From the cell containing the given text, extract its center point as [x, y] coordinate. 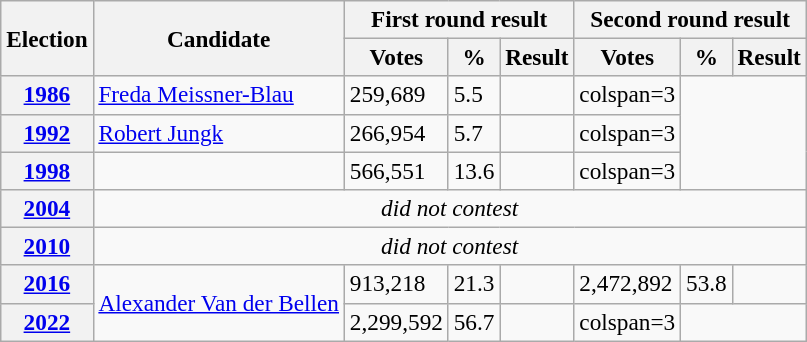
1992 [47, 133]
2,299,592 [396, 322]
Alexander Van der Bellen [218, 303]
Second round result [690, 19]
Election [47, 38]
2004 [47, 208]
5.5 [474, 95]
266,954 [396, 133]
913,218 [396, 284]
Robert Jungk [218, 133]
13.6 [474, 170]
2022 [47, 322]
1998 [47, 170]
259,689 [396, 95]
2010 [47, 246]
1986 [47, 95]
5.7 [474, 133]
2,472,892 [628, 284]
56.7 [474, 322]
566,551 [396, 170]
Freda Meissner-Blau [218, 95]
First round result [459, 19]
53.8 [707, 284]
Candidate [218, 38]
21.3 [474, 284]
2016 [47, 284]
